Provide the (x, y) coordinate of the cell's center where the given text is located.  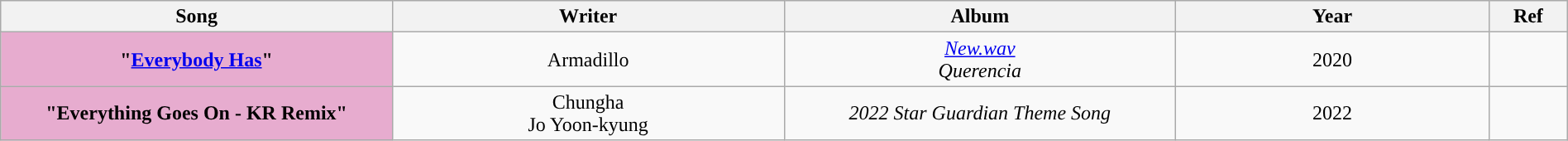
Ref (1528, 17)
2020 (1333, 60)
2022 (1333, 113)
ChunghaJo Yoon-kyung (588, 113)
Year (1333, 17)
Song (197, 17)
"Everything Goes On - KR Remix" (197, 113)
Writer (588, 17)
"Everybody Has" (197, 60)
2022 Star Guardian Theme Song (980, 113)
Album (980, 17)
New.wavQuerencia (980, 60)
Armadillo (588, 60)
